Return [X, Y] of the center of cell containing provided text 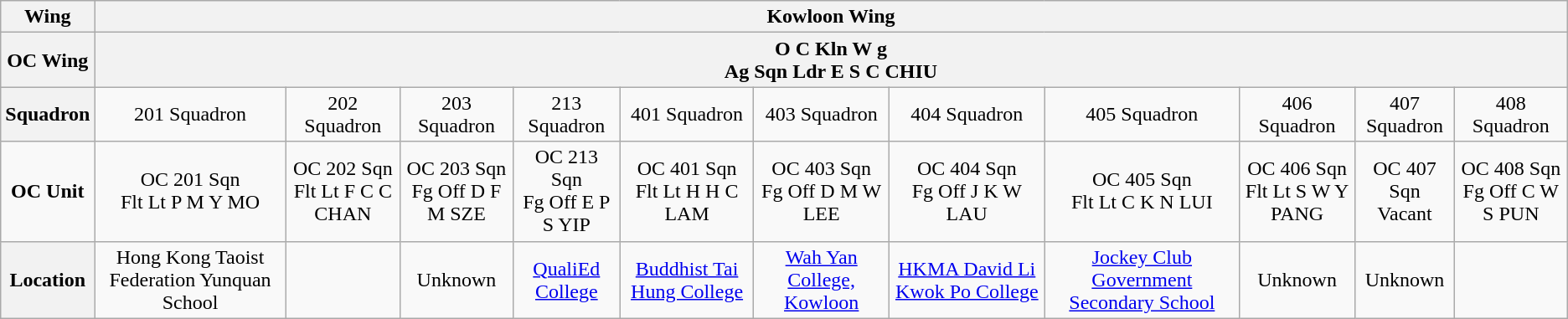
403 Squadron [822, 114]
401 Squadron [687, 114]
OC 401 SqnFlt Lt H H C LAM [687, 191]
QualiEd College [566, 280]
OC 407 SqnVacant [1406, 191]
OC 203 SqnFg Off D F M SZE [456, 191]
OC 404 SqnFg Off J K W LAU [967, 191]
OC Unit [48, 191]
HKMA David Li Kwok Po College [967, 280]
OC Wing [48, 60]
O C Kln W gAg Sqn Ldr E S C CHIU [831, 60]
OC 213 SqnFg Off E P S YIP [566, 191]
407 Squadron [1406, 114]
Wah Yan College, Kowloon [822, 280]
405 Squadron [1142, 114]
408 Squadron [1511, 114]
406 Squadron [1297, 114]
Buddhist Tai Hung College [687, 280]
Squadron [48, 114]
OC 201 SqnFlt Lt P M Y MO [191, 191]
213 Squadron [566, 114]
OC 405 SqnFlt Lt C K N LUI [1142, 191]
OC 408 SqnFg Off C W S PUN [1511, 191]
OC 403 SqnFg Off D M W LEE [822, 191]
Wing [48, 17]
201 Squadron [191, 114]
202 Squadron [343, 114]
Hong Kong Taoist Federation Yunquan School [191, 280]
OC 406 SqnFlt Lt S W Y PANG [1297, 191]
Location [48, 280]
404 Squadron [967, 114]
Kowloon Wing [831, 17]
OC 202 SqnFlt Lt F C C CHAN [343, 191]
Jockey Club Government Secondary School [1142, 280]
203 Squadron [456, 114]
